Identify which cell holds the provided text, then report its (x, y) central coordinate. 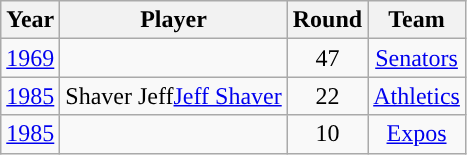
Senators (417, 58)
10 (327, 134)
Shaver JeffJeff Shaver (174, 96)
Expos (417, 134)
Year (30, 20)
Round (327, 20)
Team (417, 20)
22 (327, 96)
Athletics (417, 96)
1969 (30, 58)
Player (174, 20)
47 (327, 58)
